Provide the (X, Y) coordinate of the cell's center where the given text is located.  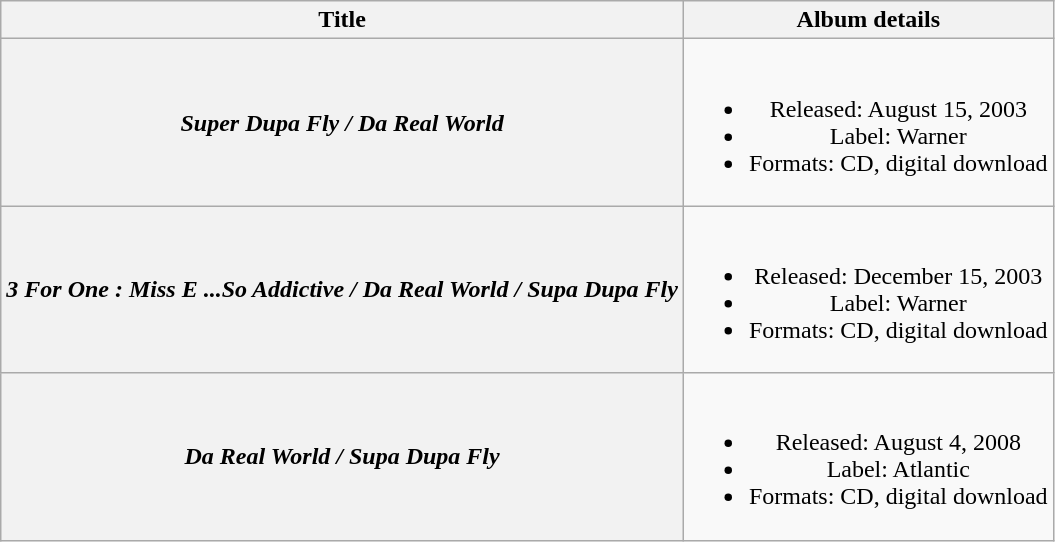
Released: December 15, 2003Label: WarnerFormats: CD, digital download (868, 290)
Released: August 4, 2008Label: AtlanticFormats: CD, digital download (868, 456)
3 For One : Miss E ...So Addictive / Da Real World / Supa Dupa Fly (342, 290)
Da Real World / Supa Dupa Fly (342, 456)
Album details (868, 20)
Title (342, 20)
Released: August 15, 2003Label: WarnerFormats: CD, digital download (868, 122)
Super Dupa Fly / Da Real World (342, 122)
